Return the [X, Y] coordinate for the center point of the cell that contains the specified text.  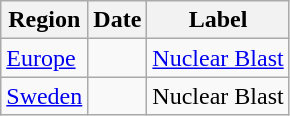
Europe [44, 58]
Sweden [44, 96]
Date [118, 20]
Region [44, 20]
Label [218, 20]
